Pinpoint the cell where the given text exists, returning its (x, y) midpoint coordinate. 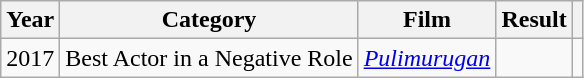
Best Actor in a Negative Role (209, 58)
2017 (30, 58)
Category (209, 20)
Year (30, 20)
Result (534, 20)
Film (427, 20)
Pulimurugan (427, 58)
